Pinpoint the cell where the given text exists, returning its (X, Y) midpoint coordinate. 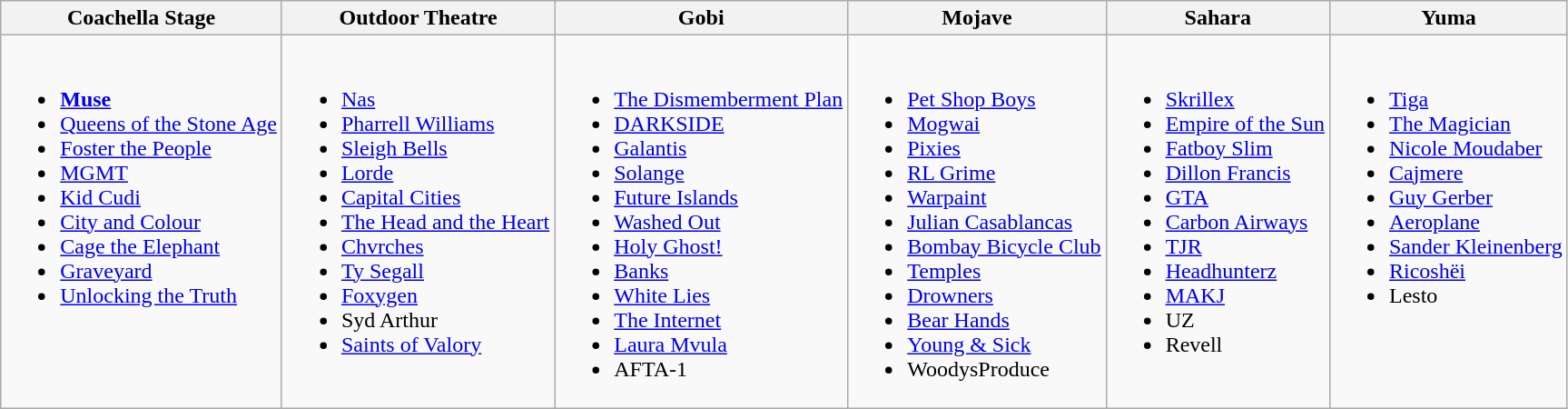
MuseQueens of the Stone AgeFoster the PeopleMGMTKid CudiCity and ColourCage the ElephantGraveyardUnlocking the Truth (142, 222)
SkrillexEmpire of the SunFatboy SlimDillon FrancisGTACarbon AirwaysTJRHeadhunterzMAKJUZRevell (1218, 222)
Coachella Stage (142, 18)
Yuma (1448, 18)
Mojave (977, 18)
TigaThe MagicianNicole MoudaberCajmereGuy GerberAeroplaneSander KleinenbergRicoshëiLesto (1448, 222)
The Dismemberment PlanDARKSIDEGalantisSolangeFuture IslandsWashed OutHoly Ghost!BanksWhite LiesThe InternetLaura MvulaAFTA-1 (701, 222)
Pet Shop BoysMogwaiPixiesRL GrimeWarpaintJulian CasablancasBombay Bicycle ClubTemplesDrownersBear HandsYoung & SickWoodysProduce (977, 222)
Sahara (1218, 18)
Outdoor Theatre (418, 18)
NasPharrell WilliamsSleigh BellsLordeCapital CitiesThe Head and the HeartChvrchesTy SegallFoxygenSyd ArthurSaints of Valory (418, 222)
Gobi (701, 18)
